Provide the (X, Y) coordinate of the cell's center where the given text is located.  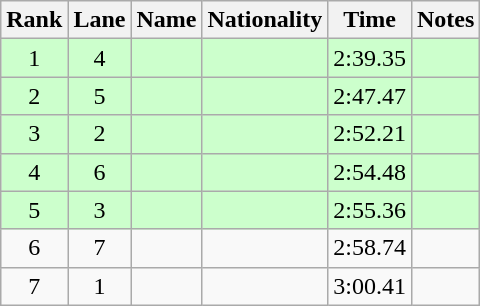
Notes (445, 20)
Time (370, 20)
2:54.48 (370, 172)
2:52.21 (370, 134)
Lane (100, 20)
2:39.35 (370, 58)
Name (166, 20)
Rank (34, 20)
2:47.47 (370, 96)
2:55.36 (370, 210)
3:00.41 (370, 286)
2:58.74 (370, 248)
Nationality (265, 20)
